Detect which cell encompasses the target text, then output its [X, Y] center coordinate. 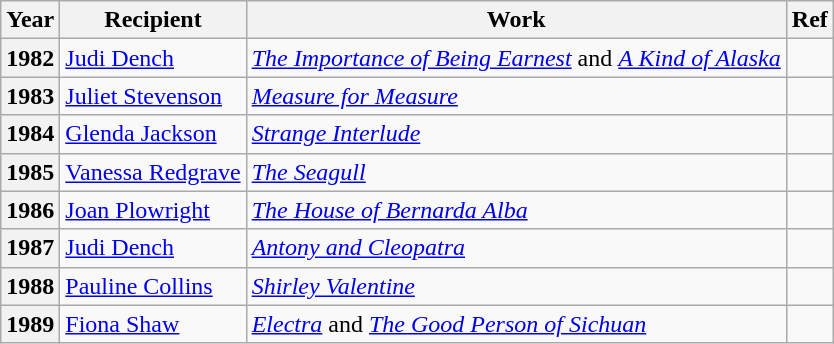
Antony and Cleopatra [516, 248]
1986 [30, 210]
Fiona Shaw [153, 324]
Vanessa Redgrave [153, 172]
Glenda Jackson [153, 134]
Recipient [153, 20]
Electra and The Good Person of Sichuan [516, 324]
Shirley Valentine [516, 286]
1987 [30, 248]
1984 [30, 134]
Measure for Measure [516, 96]
Juliet Stevenson [153, 96]
Joan Plowright [153, 210]
Ref [810, 20]
The Importance of Being Earnest and A Kind of Alaska [516, 58]
The House of Bernarda Alba [516, 210]
Year [30, 20]
1989 [30, 324]
Work [516, 20]
1982 [30, 58]
1985 [30, 172]
1983 [30, 96]
The Seagull [516, 172]
Pauline Collins [153, 286]
1988 [30, 286]
Strange Interlude [516, 134]
